Scan for the cell matching the given text and deliver its (X, Y) coordinate at center. 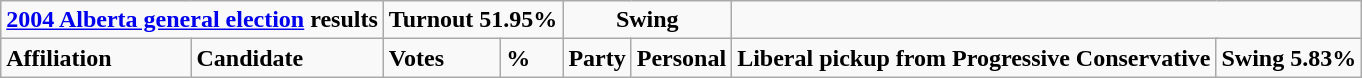
Turnout 51.95% (473, 20)
Party (597, 58)
% (532, 58)
Liberal pickup from Progressive Conservative (974, 58)
2004 Alberta general election results (192, 20)
Swing 5.83% (1289, 58)
Votes (442, 58)
Candidate (287, 58)
Swing (648, 20)
Affiliation (96, 58)
Personal (681, 58)
